Extract the (X, Y) coordinate from the center of the cell holding the provided text.  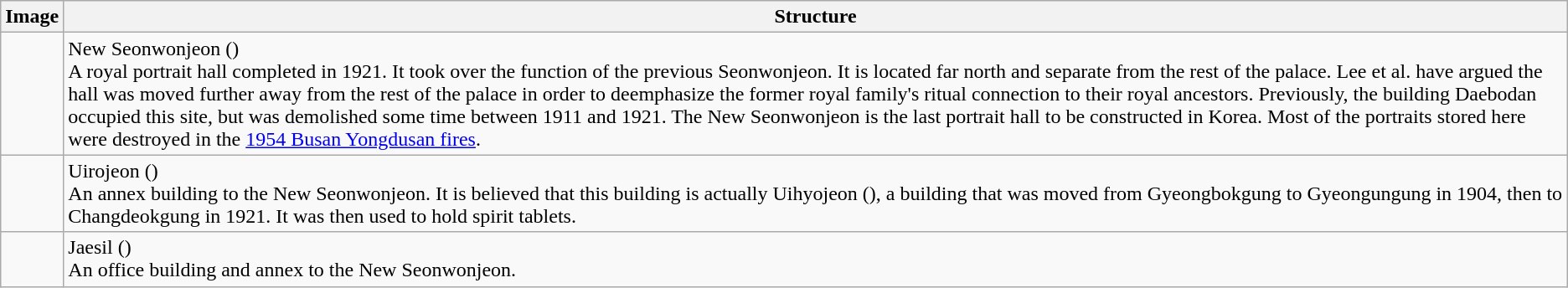
Jaesil ()An office building and annex to the New Seonwonjeon. (816, 260)
Structure (816, 17)
Image (32, 17)
